Capture the cell that displays the provided text and extract its [x, y] central coordinate. 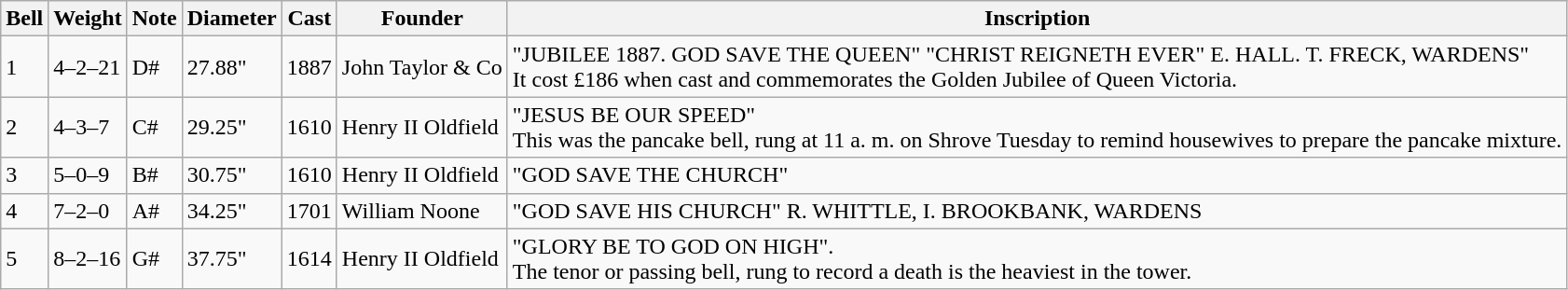
Founder [421, 19]
Note [155, 19]
29.25" [231, 127]
8–2–16 [88, 259]
37.75" [231, 259]
5 [24, 259]
Bell [24, 19]
William Noone [421, 211]
"JESUS BE OUR SPEED"This was the pancake bell, rung at 11 a. m. on Shrove Tuesday to remind housewives to prepare the pancake mixture. [1037, 127]
3 [24, 175]
"GOD SAVE HIS CHURCH" R. WHITTLE, I. BROOKBANK, WARDENS [1037, 211]
G# [155, 259]
Weight [88, 19]
1 [24, 67]
D# [155, 67]
4 [24, 211]
4–2–21 [88, 67]
34.25" [231, 211]
A# [155, 211]
Inscription [1037, 19]
John Taylor & Co [421, 67]
Cast [309, 19]
1614 [309, 259]
B# [155, 175]
27.88" [231, 67]
"GLORY BE TO GOD ON HIGH".The tenor or passing bell, rung to record a death is the heaviest in the tower. [1037, 259]
"GOD SAVE THE CHURCH" [1037, 175]
2 [24, 127]
30.75" [231, 175]
1887 [309, 67]
4–3–7 [88, 127]
C# [155, 127]
Diameter [231, 19]
5–0–9 [88, 175]
7–2–0 [88, 211]
1701 [309, 211]
